Find where the given text appears and provide that cell's center as (x, y) coordinate. 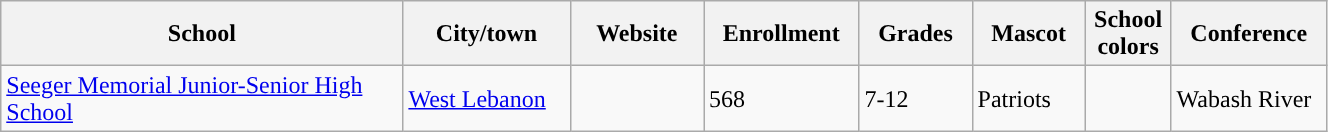
568 (782, 98)
Conference (1248, 34)
Patriots (1028, 98)
School colors (1128, 34)
7-12 (916, 98)
City/town (486, 34)
School (202, 34)
Website (636, 34)
Wabash River (1248, 98)
West Lebanon (486, 98)
Seeger Memorial Junior-Senior High School (202, 98)
Mascot (1028, 34)
Grades (916, 34)
Enrollment (782, 34)
